For the text-containing cell, return its midpoint in [x, y] coordinate format. 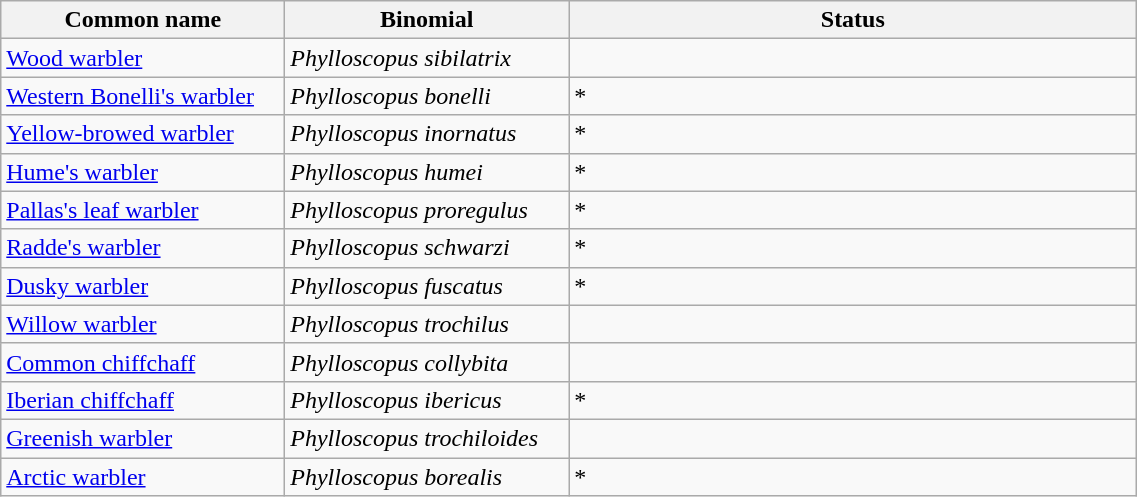
Phylloscopus bonelli [427, 96]
Pallas's leaf warbler [143, 210]
Dusky warbler [143, 286]
Iberian chiffchaff [143, 400]
Binomial [427, 20]
Phylloscopus ibericus [427, 400]
Phylloscopus sibilatrix [427, 58]
Western Bonelli's warbler [143, 96]
Phylloscopus collybita [427, 362]
Common name [143, 20]
Phylloscopus trochiloides [427, 438]
Yellow-browed warbler [143, 134]
Phylloscopus humei [427, 172]
Phylloscopus schwarzi [427, 248]
Phylloscopus inornatus [427, 134]
Hume's warbler [143, 172]
Phylloscopus fuscatus [427, 286]
Phylloscopus borealis [427, 477]
Arctic warbler [143, 477]
Phylloscopus trochilus [427, 324]
Willow warbler [143, 324]
Greenish warbler [143, 438]
Phylloscopus proregulus [427, 210]
Status [853, 20]
Common chiffchaff [143, 362]
Wood warbler [143, 58]
Radde's warbler [143, 248]
